Pinpoint the cell where the given text exists, returning its (X, Y) midpoint coordinate. 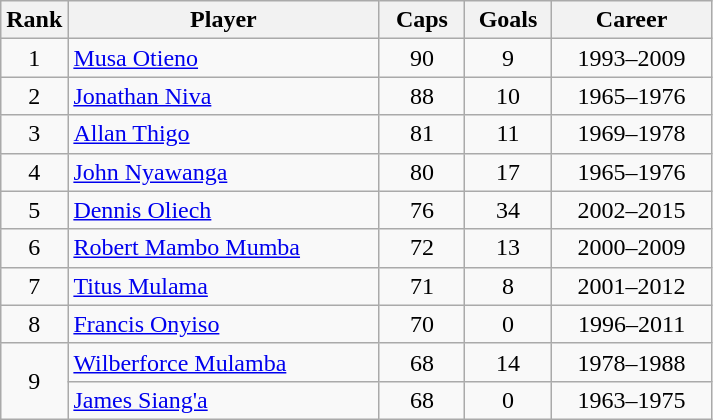
1 (34, 58)
1963–1975 (632, 400)
14 (508, 362)
5 (34, 210)
70 (422, 324)
3 (34, 134)
1969–1978 (632, 134)
6 (34, 248)
Titus Mulama (224, 286)
90 (422, 58)
Career (632, 20)
Goals (508, 20)
Rank (34, 20)
13 (508, 248)
7 (34, 286)
88 (422, 96)
80 (422, 172)
James Siang'a (224, 400)
Robert Mambo Mumba (224, 248)
1996–2011 (632, 324)
81 (422, 134)
10 (508, 96)
2001–2012 (632, 286)
71 (422, 286)
4 (34, 172)
34 (508, 210)
1993–2009 (632, 58)
Player (224, 20)
Wilberforce Mulamba (224, 362)
17 (508, 172)
76 (422, 210)
Caps (422, 20)
11 (508, 134)
Francis Onyiso (224, 324)
Jonathan Niva (224, 96)
Musa Otieno (224, 58)
Dennis Oliech (224, 210)
2 (34, 96)
John Nyawanga (224, 172)
72 (422, 248)
2002–2015 (632, 210)
1978–1988 (632, 362)
2000–2009 (632, 248)
Allan Thigo (224, 134)
